Output the (X, Y) coordinate of the center of the cell containing the given text.  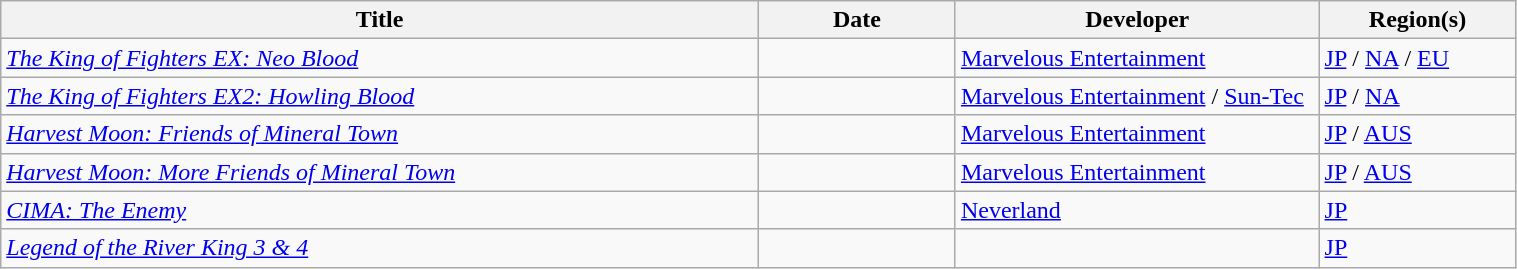
CIMA: The Enemy (380, 210)
Legend of the River King 3 & 4 (380, 248)
Harvest Moon: Friends of Mineral Town (380, 134)
Neverland (1137, 210)
Date (856, 20)
Marvelous Entertainment / Sun-Tec (1137, 96)
Region(s) (1418, 20)
The King of Fighters EX: Neo Blood (380, 58)
Developer (1137, 20)
Harvest Moon: More Friends of Mineral Town (380, 172)
Title (380, 20)
The King of Fighters EX2: Howling Blood (380, 96)
JP / NA (1418, 96)
JP / NA / EU (1418, 58)
